Determine the (x, y) coordinate at the center of the cell enclosing the given text.  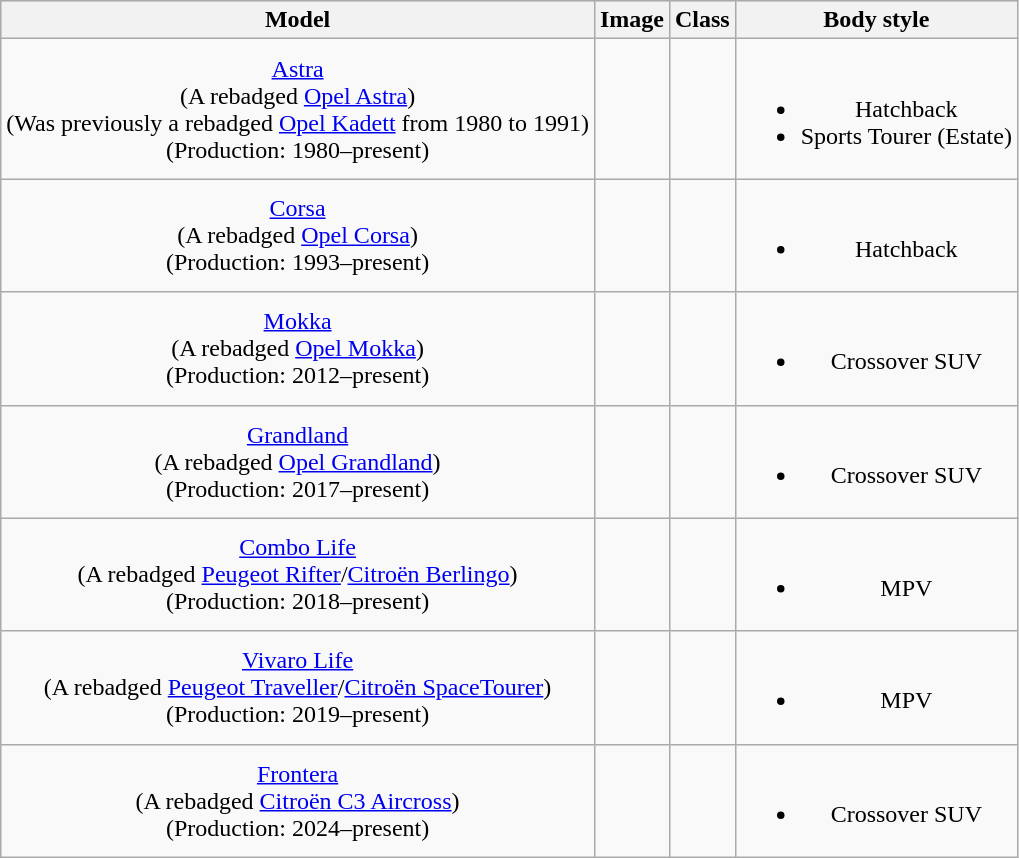
Class (702, 20)
HatchbackSports Tourer (Estate) (876, 109)
Image (632, 20)
Corsa(A rebadged Opel Corsa)(Production: 1993–present) (298, 236)
Body style (876, 20)
Hatchback (876, 236)
Astra(A rebadged Opel Astra)(Was previously a rebadged Opel Kadett from 1980 to 1991)(Production: 1980–present) (298, 109)
Vivaro Life(A rebadged Peugeot Traveller/Citroën SpaceTourer)(Production: 2019–present) (298, 688)
Frontera(A rebadged Citroën C3 Aircross)(Production: 2024–present) (298, 800)
Combo Life(A rebadged Peugeot Rifter/Citroën Berlingo)(Production: 2018–present) (298, 574)
Mokka(A rebadged Opel Mokka)(Production: 2012–present) (298, 348)
Model (298, 20)
Grandland(A rebadged Opel Grandland)(Production: 2017–present) (298, 462)
